Output the [x, y] coordinate of the center of the cell containing the given text.  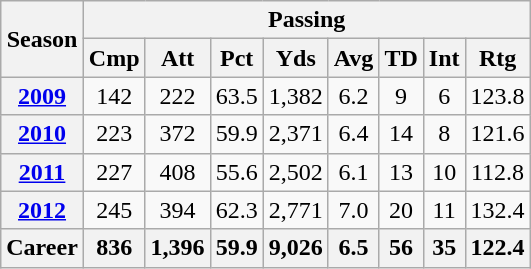
13 [401, 172]
14 [401, 134]
Rtg [498, 58]
6.1 [354, 172]
372 [178, 134]
56 [401, 248]
TD [401, 58]
20 [401, 210]
142 [114, 96]
122.4 [498, 248]
Season [42, 39]
35 [444, 248]
227 [114, 172]
8 [444, 134]
2,371 [296, 134]
9,026 [296, 248]
223 [114, 134]
112.8 [498, 172]
2,502 [296, 172]
132.4 [498, 210]
55.6 [236, 172]
1,382 [296, 96]
121.6 [498, 134]
9 [401, 96]
6 [444, 96]
Yds [296, 58]
6.5 [354, 248]
836 [114, 248]
Passing [306, 20]
123.8 [498, 96]
Att [178, 58]
245 [114, 210]
10 [444, 172]
Pct [236, 58]
Cmp [114, 58]
2011 [42, 172]
2009 [42, 96]
Int [444, 58]
Avg [354, 58]
63.5 [236, 96]
222 [178, 96]
2010 [42, 134]
2,771 [296, 210]
7.0 [354, 210]
Career [42, 248]
408 [178, 172]
11 [444, 210]
394 [178, 210]
2012 [42, 210]
6.4 [354, 134]
6.2 [354, 96]
62.3 [236, 210]
1,396 [178, 248]
